Identify which cell holds the provided text, then report its [X, Y] central coordinate. 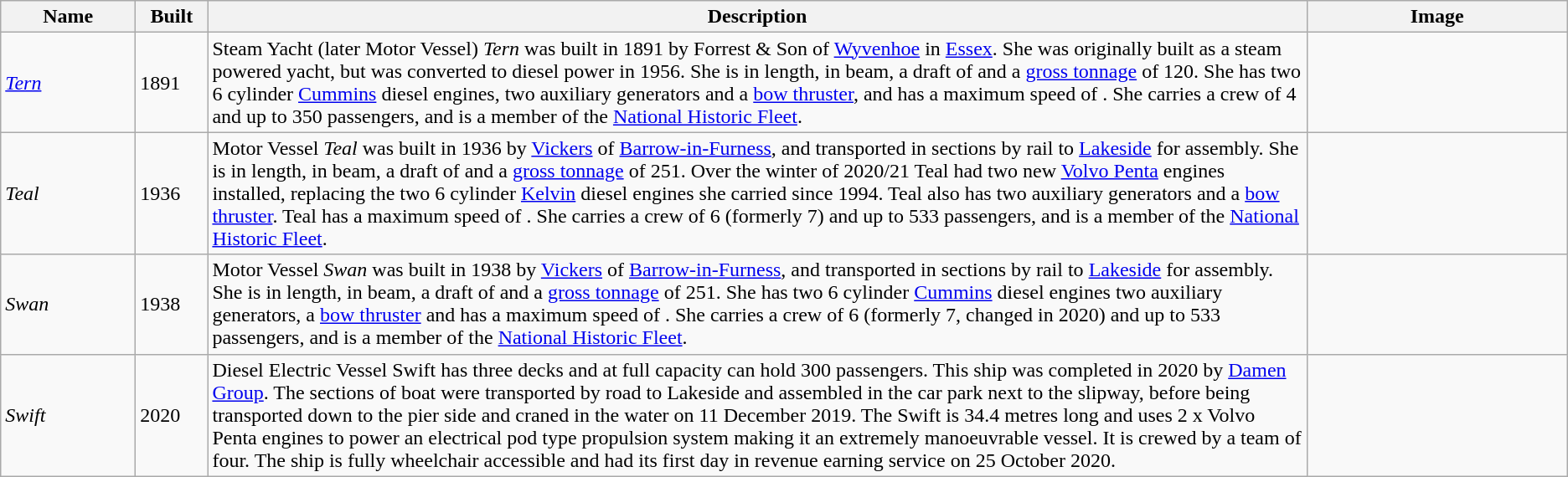
1891 [172, 82]
Name [69, 17]
Teal [69, 193]
Built [172, 17]
2020 [172, 415]
Swan [69, 305]
Swift [69, 415]
1936 [172, 193]
Description [757, 17]
Image [1437, 17]
Tern [69, 82]
1938 [172, 305]
